Output the (x, y) coordinate of the center of the cell containing the given text.  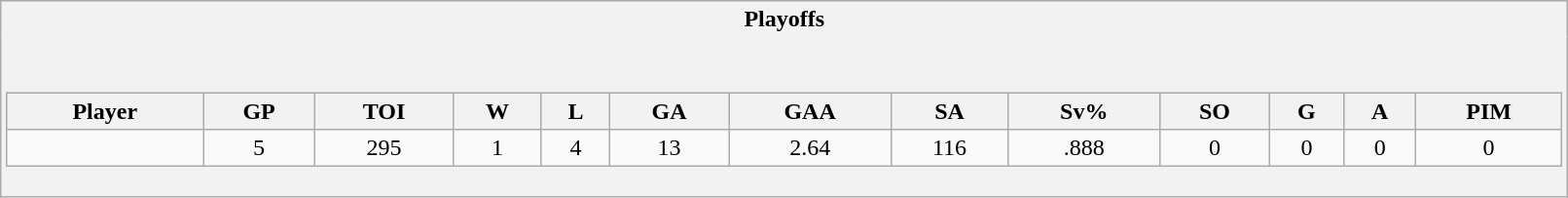
Playoffs (784, 20)
SA (950, 111)
2.64 (810, 148)
116 (950, 148)
PIM (1489, 111)
TOI (384, 111)
Player GP TOI W L GA GAA SA Sv% SO G A PIM 5 295 1 4 13 2.64 116 .888 0 0 0 0 (784, 117)
L (575, 111)
295 (384, 148)
4 (575, 148)
.888 (1084, 148)
W (496, 111)
GAA (810, 111)
A (1380, 111)
Player (105, 111)
G (1306, 111)
SO (1215, 111)
1 (496, 148)
13 (670, 148)
5 (259, 148)
Sv% (1084, 111)
GP (259, 111)
GA (670, 111)
